Determine the [X, Y] coordinate at the center of the cell enclosing the given text.  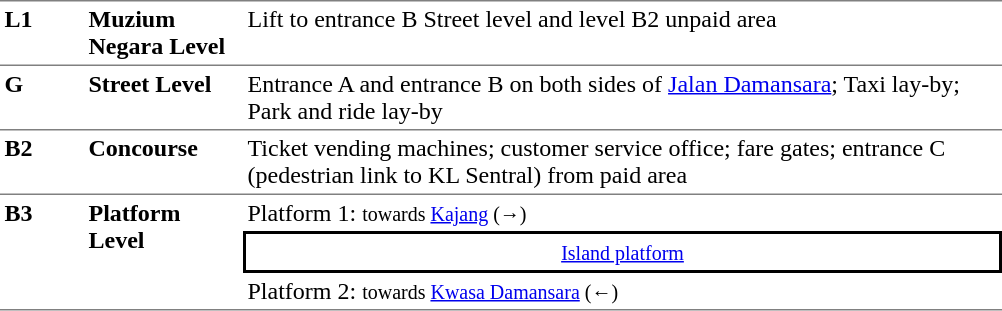
Concourse [164, 162]
Platform 1: towards Kajang (→) [622, 213]
Platform 2: towards Kwasa Damansara (←) [622, 292]
L1 [42, 33]
Island platform [622, 252]
Platform Level [164, 253]
B3 [42, 253]
Street Level [164, 98]
Entrance A and entrance B on both sides of Jalan Damansara; Taxi lay-by; Park and ride lay-by [622, 98]
Muzium Negara Level [164, 33]
G [42, 98]
B2 [42, 162]
Lift to entrance B Street level and level B2 unpaid area [622, 33]
Ticket vending machines; customer service office; fare gates; entrance C (pedestrian link to KL Sentral) from paid area [622, 162]
